Find where the given text appears and provide that cell's center as [x, y] coordinate. 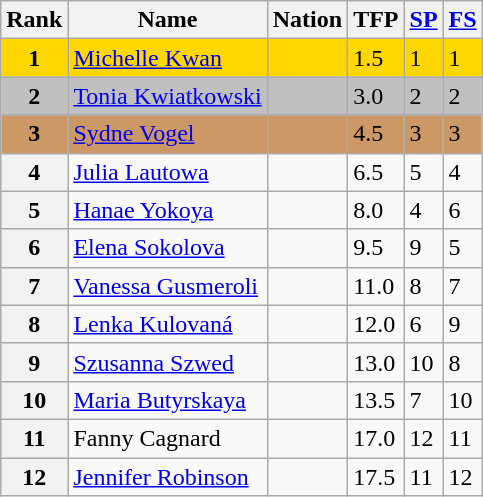
Rank [34, 20]
Name [168, 20]
1.5 [376, 58]
13.0 [376, 362]
4.5 [376, 134]
Hanae Yokoya [168, 210]
Julia Lautowa [168, 172]
SP [424, 20]
Michelle Kwan [168, 58]
Elena Sokolova [168, 248]
17.5 [376, 477]
Maria Butyrskaya [168, 400]
TFP [376, 20]
Sydne Vogel [168, 134]
17.0 [376, 438]
9.5 [376, 248]
3.0 [376, 96]
8.0 [376, 210]
Vanessa Gusmeroli [168, 286]
Lenka Kulovaná [168, 324]
FS [462, 20]
Nation [307, 20]
6.5 [376, 172]
Jennifer Robinson [168, 477]
Fanny Cagnard [168, 438]
12.0 [376, 324]
Szusanna Szwed [168, 362]
Tonia Kwiatkowski [168, 96]
13.5 [376, 400]
11.0 [376, 286]
